Pinpoint the cell where the given text exists, returning its [X, Y] midpoint coordinate. 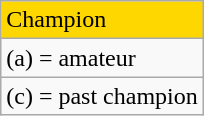
(a) = amateur [102, 58]
(c) = past champion [102, 96]
Champion [102, 20]
